Extract the (x, y) coordinate from the center of the cell holding the provided text.  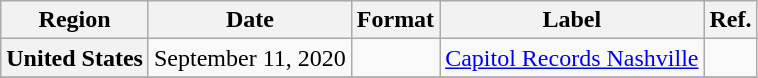
United States (75, 58)
Ref. (730, 20)
Region (75, 20)
Label (572, 20)
Capitol Records Nashville (572, 58)
Date (250, 20)
Format (395, 20)
September 11, 2020 (250, 58)
